Identify which cell holds the provided text, then report its [x, y] central coordinate. 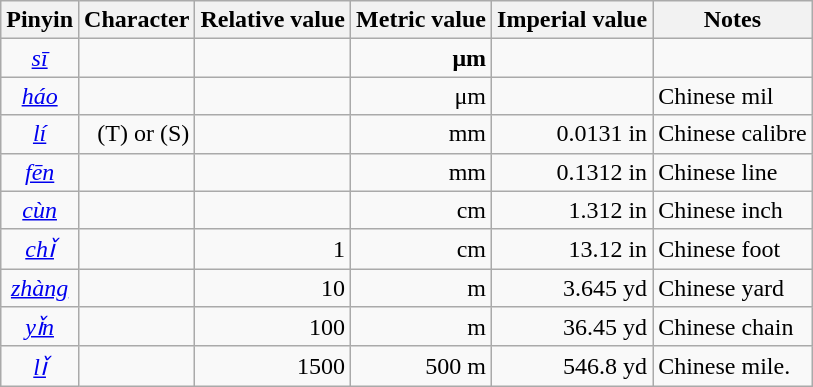
Chinese mil [733, 96]
100 [273, 327]
1 [273, 249]
háo [40, 96]
(T) or (S) [137, 134]
zhàng [40, 288]
36.45 yd [572, 327]
500 m [422, 366]
Chinese inch [733, 210]
0.1312 in [572, 172]
sī [40, 58]
Character [137, 20]
Chinese calibre [733, 134]
Chinese yard [733, 288]
546.8 yd [572, 366]
10 [273, 288]
Chinese foot [733, 249]
1500 [273, 366]
lǐ [40, 366]
1.312 in [572, 210]
Chinese mile. [733, 366]
Pinyin [40, 20]
Chinese line [733, 172]
Relative value [273, 20]
0.0131 in [572, 134]
Metric value [422, 20]
Notes [733, 20]
chǐ [40, 249]
lí [40, 134]
fēn [40, 172]
Imperial value [572, 20]
Chinese chain [733, 327]
cùn [40, 210]
13.12 in [572, 249]
3.645 yd [572, 288]
yǐn [40, 327]
